Detect which cell encompasses the target text, then output its [X, Y] center coordinate. 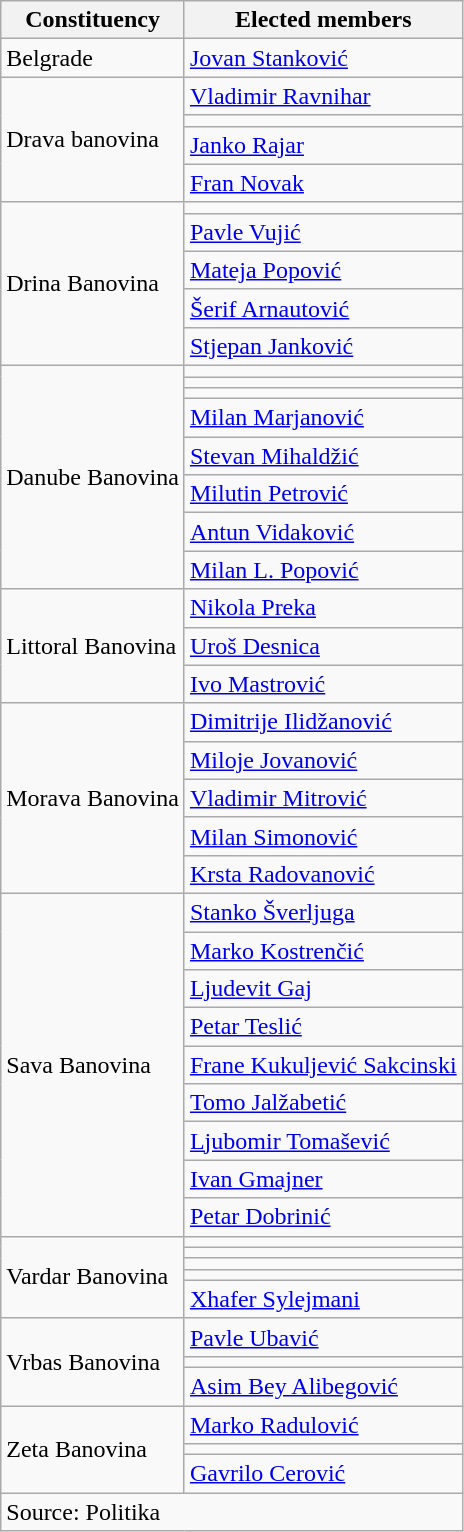
Danube Banovina [93, 477]
Krsta Radovanović [323, 874]
Ljubomir Tomašević [323, 1141]
Uroš Desnica [323, 646]
Šerif Arnautović [323, 308]
Drava banovina [93, 140]
Vladimir Mitrović [323, 798]
Dimitrije Ilidžanović [323, 722]
Drina Banovina [93, 284]
Miloje Jovanović [323, 760]
Fran Novak [323, 183]
Belgrade [93, 58]
Pavle Vujić [323, 232]
Gavrilo Cerović [323, 1474]
Marko Radulović [323, 1425]
Milan L. Popović [323, 570]
Elected members [323, 20]
Ivan Gmajner [323, 1179]
Stanko Šverljuga [323, 912]
Ljudevit Gaj [323, 989]
Antun Vidaković [323, 532]
Stevan Mihaldžić [323, 456]
Constituency [93, 20]
Janko Rajar [323, 145]
Ivo Mastrović [323, 684]
Frane Kukuljević Sakcinski [323, 1065]
Milutin Petrović [323, 494]
Tomo Jalžabetić [323, 1103]
Zeta Banovina [93, 1450]
Mateja Popović [323, 270]
Stjepan Janković [323, 346]
Source: Politika [232, 1512]
Milan Simonović [323, 836]
Petar Dobrinić [323, 1217]
Milan Marjanović [323, 418]
Nikola Preka [323, 608]
Jovan Stanković [323, 58]
Xhafer Sylejmani [323, 1299]
Petar Teslić [323, 1027]
Vladimir Ravnihar [323, 96]
Pavle Ubavić [323, 1337]
Littoral Banovina [93, 646]
Morava Banovina [93, 798]
Marko Kostrenčić [323, 951]
Vrbas Banovina [93, 1362]
Vardar Banovina [93, 1277]
Asim Bey Alibegović [323, 1386]
Sava Banovina [93, 1064]
